Output the [x, y] coordinate of the center of the cell containing the given text.  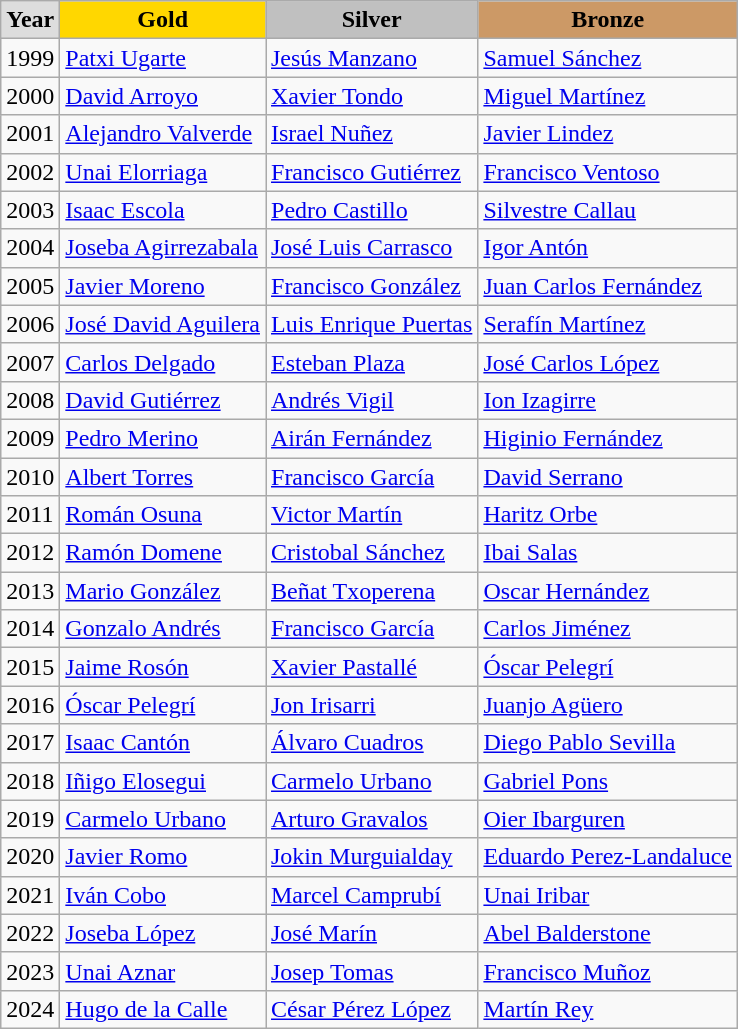
2004 [30, 248]
Xavier Pastallé [372, 667]
Jesús Manzano [372, 58]
Unai Iribar [608, 895]
Carlos Delgado [163, 362]
Francisco Ventoso [608, 172]
Juanjo Agüero [608, 705]
2023 [30, 971]
2006 [30, 324]
Eduardo Perez-Landaluce [608, 857]
2022 [30, 933]
Igor Antón [608, 248]
Miguel Martínez [608, 96]
Mario González [163, 591]
2017 [30, 743]
Pedro Castillo [372, 210]
Albert Torres [163, 477]
2005 [30, 286]
Iván Cobo [163, 895]
José Carlos López [608, 362]
Airán Fernández [372, 438]
2020 [30, 857]
2014 [30, 629]
Isaac Cantón [163, 743]
José David Aguilera [163, 324]
Esteban Plaza [372, 362]
2016 [30, 705]
2011 [30, 515]
Alejandro Valverde [163, 134]
Javier Moreno [163, 286]
Diego Pablo Sevilla [608, 743]
Year [30, 20]
Jokin Murguialday [372, 857]
Oscar Hernández [608, 591]
2007 [30, 362]
Ibai Salas [608, 553]
Joseba Agirrezabala [163, 248]
Serafín Martínez [608, 324]
Ramón Domene [163, 553]
Francisco González [372, 286]
Joseba López [163, 933]
Haritz Orbe [608, 515]
David Arroyo [163, 96]
Marcel Camprubí [372, 895]
Hugo de la Calle [163, 1009]
2003 [30, 210]
2009 [30, 438]
Abel Balderstone [608, 933]
José Luis Carrasco [372, 248]
Álvaro Cuadros [372, 743]
Josep Tomas [372, 971]
Andrés Vigil [372, 400]
Román Osuna [163, 515]
2021 [30, 895]
Ion Izagirre [608, 400]
Isaac Escola [163, 210]
Carlos Jiménez [608, 629]
Unai Elorriaga [163, 172]
Javier Lindez [608, 134]
David Serrano [608, 477]
Javier Romo [163, 857]
Arturo Gravalos [372, 819]
2013 [30, 591]
2008 [30, 400]
Beñat Txoperena [372, 591]
Oier Ibarguren [608, 819]
Gold [163, 20]
2015 [30, 667]
Bronze [608, 20]
César Pérez López [372, 1009]
Higinio Fernández [608, 438]
2001 [30, 134]
Pedro Merino [163, 438]
Juan Carlos Fernández [608, 286]
2000 [30, 96]
Samuel Sánchez [608, 58]
2012 [30, 553]
Silvestre Callau [608, 210]
David Gutiérrez [163, 400]
Gonzalo Andrés [163, 629]
Jaime Rosón [163, 667]
José Marín [372, 933]
Martín Rey [608, 1009]
2024 [30, 1009]
Iñigo Elosegui [163, 781]
2018 [30, 781]
Unai Aznar [163, 971]
Gabriel Pons [608, 781]
2010 [30, 477]
1999 [30, 58]
Jon Irisarri [372, 705]
Cristobal Sánchez [372, 553]
Victor Martín [372, 515]
Francisco Muñoz [608, 971]
Patxi Ugarte [163, 58]
Francisco Gutiérrez [372, 172]
2019 [30, 819]
2002 [30, 172]
Luis Enrique Puertas [372, 324]
Silver [372, 20]
Israel Nuñez [372, 134]
Xavier Tondo [372, 96]
